Provide the (X, Y) coordinate of the cell's center where the given text is located.  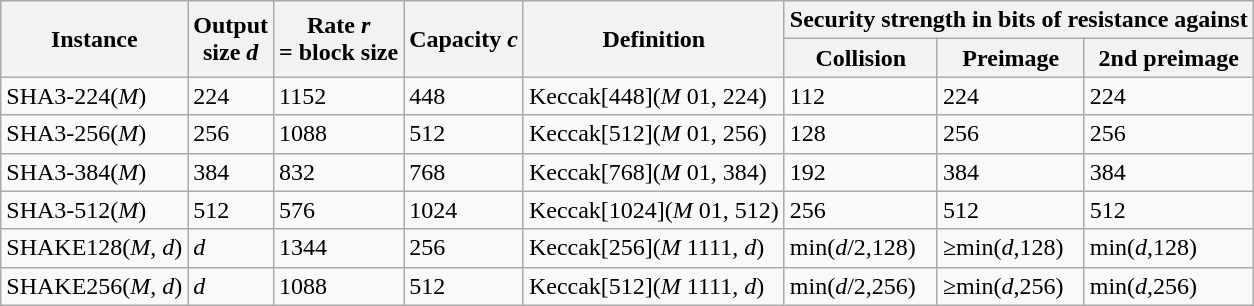
448 (464, 96)
SHA3-512(M) (94, 210)
≥min(d,128) (1010, 248)
min(d/2,128) (860, 248)
SHA3-384(M) (94, 172)
Keccak[512](M 1111, d) (654, 286)
min(d,128) (1168, 248)
Collision (860, 58)
Definition (654, 39)
768 (464, 172)
832 (339, 172)
1152 (339, 96)
SHAKE256(M, d) (94, 286)
SHA3-224(M) (94, 96)
SHA3-256(M) (94, 134)
SHAKE128(M, d) (94, 248)
Security strength in bits of resistance against (1018, 20)
Keccak[256](M 1111, d) (654, 248)
1024 (464, 210)
Keccak[448](M 01, 224) (654, 96)
128 (860, 134)
Keccak[1024](M 01, 512) (654, 210)
576 (339, 210)
≥min(d,256) (1010, 286)
Capacity c (464, 39)
192 (860, 172)
112 (860, 96)
min(d,256) (1168, 286)
min(d/2,256) (860, 286)
Instance (94, 39)
Rate r= block size (339, 39)
Keccak[768](M 01, 384) (654, 172)
1344 (339, 248)
Outputsize d (231, 39)
Keccak[512](M 01, 256) (654, 134)
Preimage (1010, 58)
2nd preimage (1168, 58)
